Find where the given text appears and provide that cell's center as (x, y) coordinate. 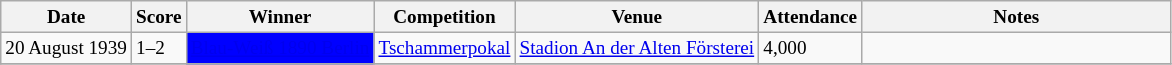
Competition (444, 17)
Attendance (810, 17)
Stadion An der Alten Försterei (637, 48)
1–2 (158, 48)
Date (66, 17)
Notes (1016, 17)
20 August 1939 (66, 48)
Winner (280, 17)
Blau-Weiß 1890 Berlin (280, 48)
Venue (637, 17)
4,000 (810, 48)
Tschammerpokal (444, 48)
Score (158, 17)
